Output the [X, Y] coordinate of the center of the cell containing the given text.  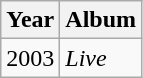
2003 [30, 58]
Album [101, 20]
Live [101, 58]
Year [30, 20]
